Find where the given text appears and provide that cell's center as [x, y] coordinate. 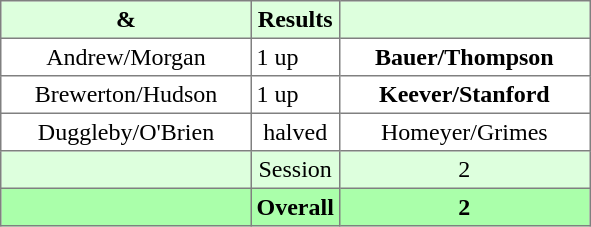
Session [295, 170]
Overall [295, 207]
Homeyer/Grimes [464, 132]
& [126, 20]
Brewerton/Hudson [126, 95]
Andrew/Morgan [126, 57]
Results [295, 20]
Duggleby/O'Brien [126, 132]
halved [295, 132]
Bauer/Thompson [464, 57]
Keever/Stanford [464, 95]
